For the text-containing cell, return its midpoint in (X, Y) coordinate format. 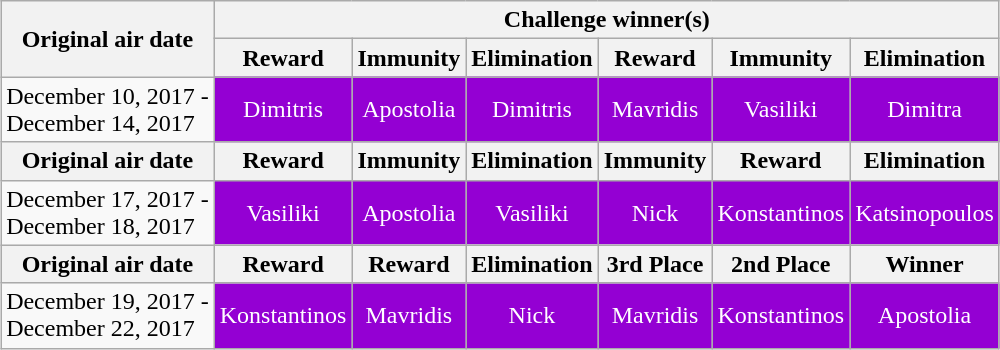
Challenge winner(s) (606, 20)
Dimitra (925, 110)
Katsinopoulos (925, 212)
December 10, 2017 -December 14, 2017 (108, 110)
December 17, 2017 -December 18, 2017 (108, 212)
3rd Place (655, 264)
2nd Place (781, 264)
December 19, 2017 -December 22, 2017 (108, 316)
Winner (925, 264)
